For the text-containing cell, return its midpoint in (X, Y) coordinate format. 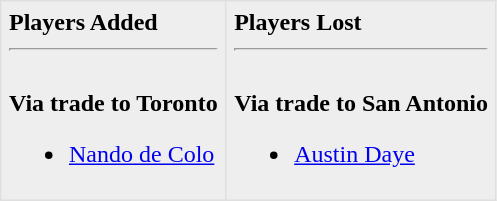
Players Lost Via trade to San AntonioAustin Daye (361, 101)
Players Added Via trade to TorontoNando de Colo (114, 101)
